Capture the cell that displays the provided text and extract its (x, y) central coordinate. 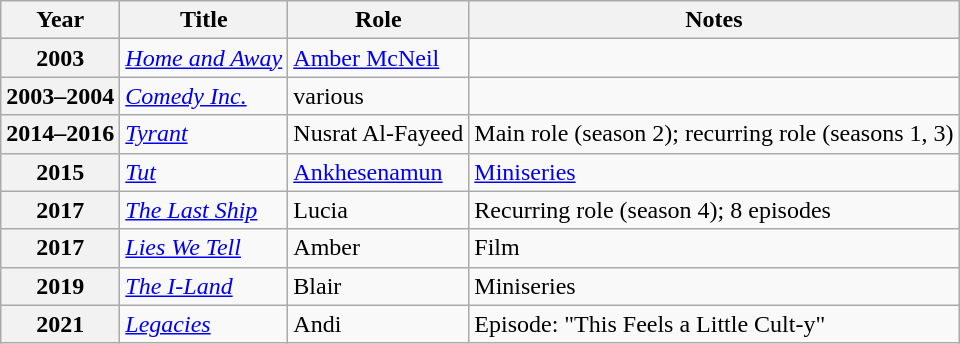
Home and Away (204, 58)
Title (204, 20)
2014–2016 (60, 134)
Tyrant (204, 134)
2003 (60, 58)
2021 (60, 324)
The I-Land (204, 286)
Ankhesenamun (378, 172)
Lucia (378, 210)
2015 (60, 172)
Notes (714, 20)
Lies We Tell (204, 248)
Amber (378, 248)
Legacies (204, 324)
various (378, 96)
Year (60, 20)
2003–2004 (60, 96)
Main role (season 2); recurring role (seasons 1, 3) (714, 134)
Tut (204, 172)
Film (714, 248)
Nusrat Al-Fayeed (378, 134)
Episode: "This Feels a Little Cult-y" (714, 324)
Comedy Inc. (204, 96)
Andi (378, 324)
The Last Ship (204, 210)
2019 (60, 286)
Recurring role (season 4); 8 episodes (714, 210)
Role (378, 20)
Blair (378, 286)
Amber McNeil (378, 58)
